Identify which cell holds the provided text, then report its [x, y] central coordinate. 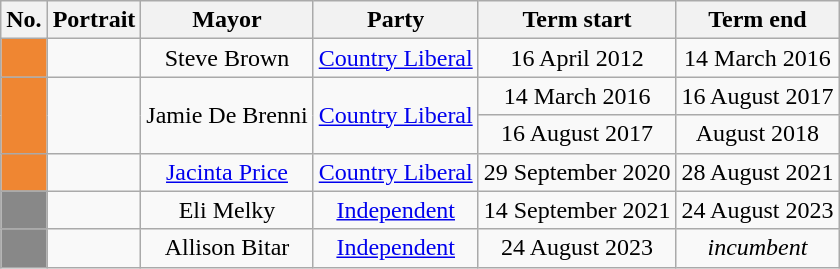
14 September 2021 [577, 210]
Portrait [94, 20]
incumbent [758, 248]
Party [396, 20]
Jamie De Brenni [227, 115]
28 August 2021 [758, 172]
Steve Brown [227, 58]
Term start [577, 20]
Eli Melky [227, 210]
Allison Bitar [227, 248]
29 September 2020 [577, 172]
16 April 2012 [577, 58]
Jacinta Price [227, 172]
Mayor [227, 20]
No. [24, 20]
Term end [758, 20]
August 2018 [758, 134]
